Extract the (X, Y) coordinate from the center of the cell holding the provided text.  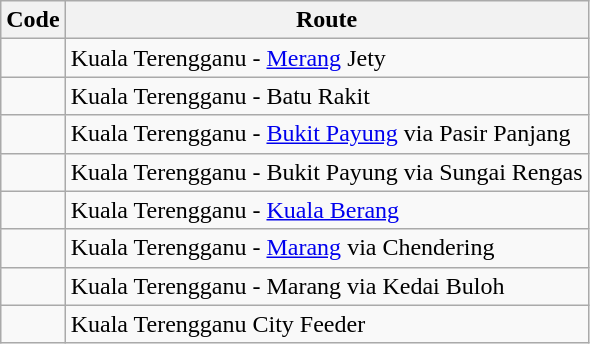
Kuala Terengganu - Batu Rakit (326, 96)
Route (326, 20)
Kuala Terengganu - Marang via Chendering (326, 248)
Kuala Terengganu - Marang via Kedai Buloh (326, 286)
Kuala Terengganu City Feeder (326, 324)
Kuala Terengganu - Bukit Payung via Sungai Rengas (326, 172)
Code (33, 20)
Kuala Terengganu - Kuala Berang (326, 210)
Kuala Terengganu - Bukit Payung via Pasir Panjang (326, 134)
Kuala Terengganu - Merang Jety (326, 58)
